Return [x, y] of the center of cell containing provided text 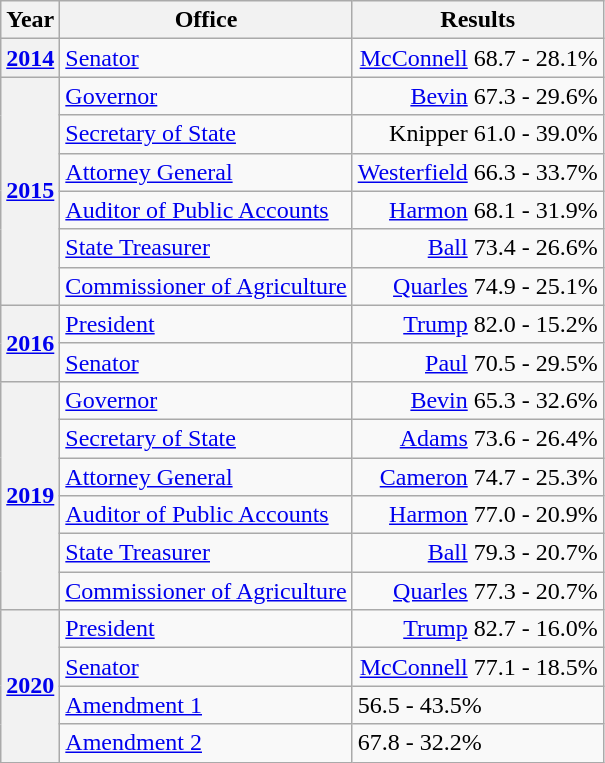
Bevin 65.3 - 32.6% [478, 400]
Trump 82.7 - 16.0% [478, 629]
Office [206, 20]
McConnell 77.1 - 18.5% [478, 667]
Trump 82.0 - 15.2% [478, 324]
Year [30, 20]
Harmon 68.1 - 31.9% [478, 210]
Adams 73.6 - 26.4% [478, 438]
2016 [30, 343]
2014 [30, 58]
Knipper 61.0 - 39.0% [478, 134]
2020 [30, 686]
2015 [30, 191]
McConnell 68.7 - 28.1% [478, 58]
Cameron 74.7 - 25.3% [478, 477]
Ball 79.3 - 20.7% [478, 553]
Paul 70.5 - 29.5% [478, 362]
Quarles 77.3 - 20.7% [478, 591]
Westerfield 66.3 - 33.7% [478, 172]
2019 [30, 495]
67.8 - 32.2% [478, 743]
Ball 73.4 - 26.6% [478, 248]
Harmon 77.0 - 20.9% [478, 515]
Quarles 74.9 - 25.1% [478, 286]
Results [478, 20]
Bevin 67.3 - 29.6% [478, 96]
56.5 - 43.5% [478, 705]
Amendment 2 [206, 743]
Amendment 1 [206, 705]
